Capture the cell that displays the provided text and extract its (X, Y) central coordinate. 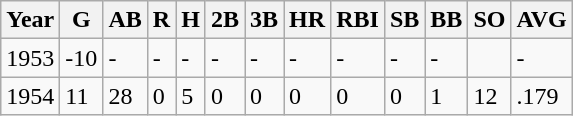
11 (82, 96)
.179 (542, 96)
SO (490, 20)
-10 (82, 58)
1953 (30, 58)
1954 (30, 96)
BB (446, 20)
AVG (542, 20)
28 (125, 96)
1 (446, 96)
Year (30, 20)
R (161, 20)
RBI (358, 20)
AB (125, 20)
12 (490, 96)
HR (308, 20)
2B (224, 20)
G (82, 20)
3B (264, 20)
H (191, 20)
SB (404, 20)
5 (191, 96)
